Return the (x, y) coordinate for the center point of the cell that contains the specified text.  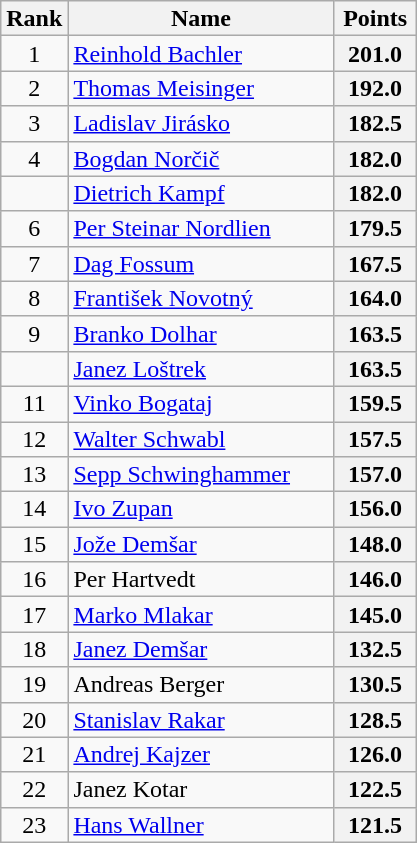
7 (34, 264)
Stanislav Rakar (201, 720)
Andreas Berger (201, 684)
Points (375, 18)
201.0 (375, 54)
Per Hartvedt (201, 580)
4 (34, 158)
Dietrich Kampf (201, 194)
Ladislav Jirásko (201, 124)
13 (34, 474)
159.5 (375, 404)
Jože Demšar (201, 544)
Ivo Zupan (201, 510)
17 (34, 614)
148.0 (375, 544)
Walter Schwabl (201, 440)
156.0 (375, 510)
Bogdan Norčič (201, 158)
14 (34, 510)
Janez Kotar (201, 790)
František Novotný (201, 298)
11 (34, 404)
192.0 (375, 88)
15 (34, 544)
146.0 (375, 580)
9 (34, 334)
157.0 (375, 474)
130.5 (375, 684)
19 (34, 684)
Janez Demšar (201, 650)
Reinhold Bachler (201, 54)
3 (34, 124)
Hans Wallner (201, 824)
6 (34, 228)
132.5 (375, 650)
8 (34, 298)
18 (34, 650)
128.5 (375, 720)
179.5 (375, 228)
126.0 (375, 754)
21 (34, 754)
167.5 (375, 264)
12 (34, 440)
Rank (34, 18)
145.0 (375, 614)
23 (34, 824)
20 (34, 720)
Thomas Meisinger (201, 88)
Vinko Bogataj (201, 404)
22 (34, 790)
122.5 (375, 790)
2 (34, 88)
Branko Dolhar (201, 334)
Sepp Schwinghammer (201, 474)
164.0 (375, 298)
Dag Fossum (201, 264)
16 (34, 580)
121.5 (375, 824)
Per Steinar Nordlien (201, 228)
1 (34, 54)
Janez Loštrek (201, 368)
Marko Mlakar (201, 614)
157.5 (375, 440)
182.5 (375, 124)
Andrej Kajzer (201, 754)
Name (201, 18)
